Locate the cell with the specified text and output its [X, Y] center coordinate. 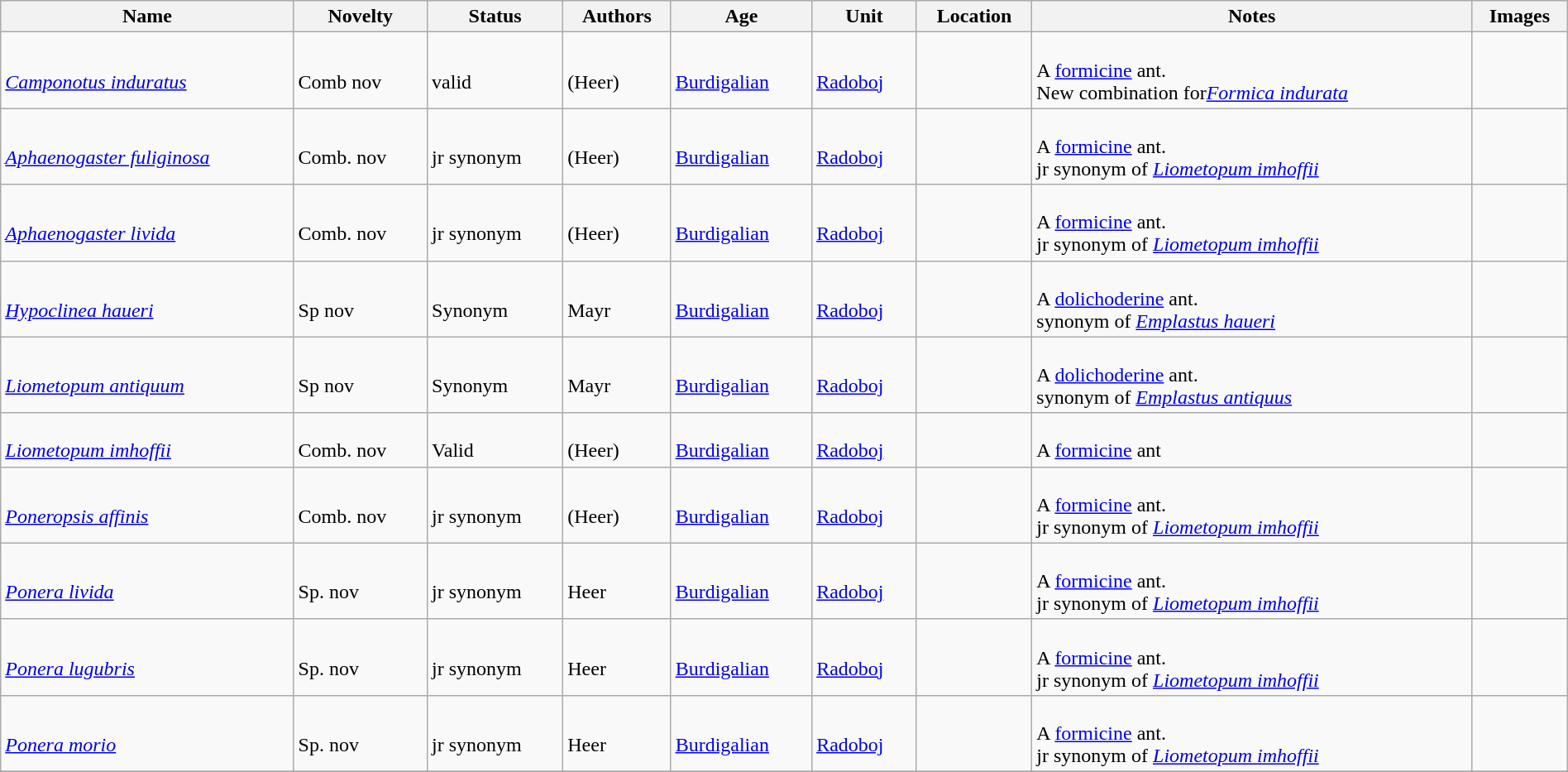
Authors [617, 17]
Aphaenogaster fuliginosa [147, 146]
A formicine ant. New combination forFormica indurata [1252, 70]
Status [495, 17]
A dolichoderine ant. synonym of Emplastus antiquus [1252, 375]
Name [147, 17]
Liometopum antiquum [147, 375]
Ponera livida [147, 581]
Poneropsis affinis [147, 505]
Images [1519, 17]
Location [974, 17]
Unit [865, 17]
Novelty [361, 17]
Notes [1252, 17]
valid [495, 70]
Ponera morio [147, 733]
A dolichoderine ant. synonym of Emplastus haueri [1252, 299]
Ponera lugubris [147, 657]
Camponotus induratus [147, 70]
Liometopum imhoffii [147, 440]
Valid [495, 440]
A formicine ant [1252, 440]
Age [741, 17]
Hypoclinea haueri [147, 299]
Aphaenogaster livida [147, 223]
Comb nov [361, 70]
